For the text-containing cell, return its midpoint in [X, Y] coordinate format. 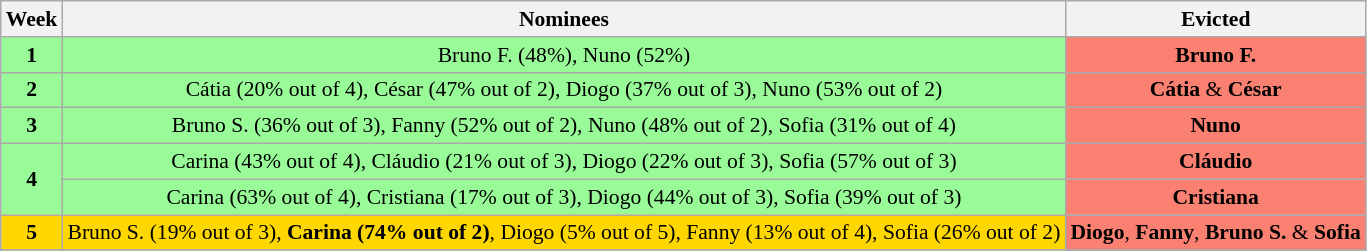
Diogo, Fanny, Bruno S. & Sofia [1215, 233]
Cátia & César [1215, 90]
Cátia (20% out of 4), César (47% out of 2), Diogo (37% out of 3), Nuno (53% out of 2) [564, 90]
Carina (43% out of 4), Cláudio (21% out of 3), Diogo (22% out of 3), Sofia (57% out of 3) [564, 162]
4 [32, 180]
Cláudio [1215, 162]
Bruno F. [1215, 55]
2 [32, 90]
Bruno S. (19% out of 3), Carina (74% out of 2), Diogo (5% out of 5), Fanny (13% out of 4), Sofia (26% out of 2) [564, 233]
Bruno S. (36% out of 3), Fanny (52% out of 2), Nuno (48% out of 2), Sofia (31% out of 4) [564, 126]
Evicted [1215, 19]
1 [32, 55]
Nominees [564, 19]
Week [32, 19]
Carina (63% out of 4), Cristiana (17% out of 3), Diogo (44% out of 3), Sofia (39% out of 3) [564, 197]
5 [32, 233]
Nuno [1215, 126]
Cristiana [1215, 197]
Bruno F. (48%), Nuno (52%) [564, 55]
3 [32, 126]
